Pinpoint the cell where the given text exists, returning its (X, Y) midpoint coordinate. 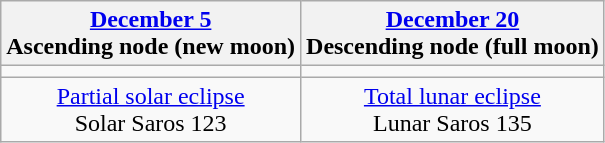
December 20Descending node (full moon) (453, 34)
Partial solar eclipseSolar Saros 123 (151, 110)
Total lunar eclipseLunar Saros 135 (453, 110)
December 5Ascending node (new moon) (151, 34)
